Detect which cell encompasses the target text, then output its [X, Y] center coordinate. 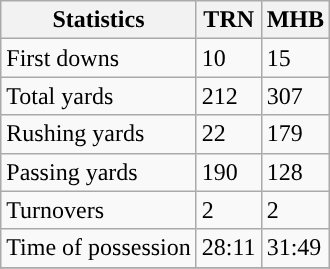
179 [295, 134]
MHB [295, 20]
22 [228, 134]
Passing yards [99, 172]
First downs [99, 58]
128 [295, 172]
Turnovers [99, 210]
307 [295, 96]
28:11 [228, 248]
190 [228, 172]
31:49 [295, 248]
10 [228, 58]
212 [228, 96]
15 [295, 58]
Time of possession [99, 248]
Total yards [99, 96]
TRN [228, 20]
Statistics [99, 20]
Rushing yards [99, 134]
